Extract the (x, y) coordinate from the center of the cell holding the provided text.  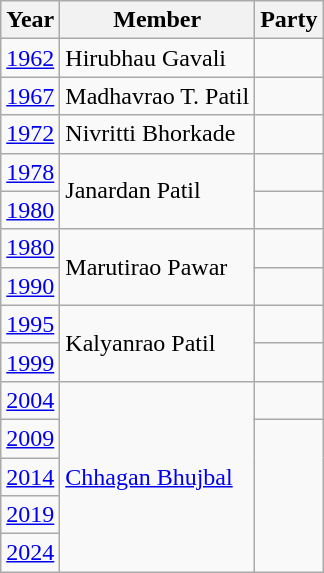
2024 (30, 553)
1995 (30, 324)
Janardan Patil (158, 191)
2004 (30, 400)
Year (30, 20)
Madhavrao T. Patil (158, 96)
Member (158, 20)
Party (289, 20)
1972 (30, 134)
Marutirao Pawar (158, 267)
Nivritti Bhorkade (158, 134)
Hirubhau Gavali (158, 58)
1999 (30, 362)
2014 (30, 477)
Kalyanrao Patil (158, 343)
2019 (30, 515)
1978 (30, 172)
1967 (30, 96)
1962 (30, 58)
2009 (30, 438)
1990 (30, 286)
Chhagan Bhujbal (158, 476)
